Determine the (x, y) coordinate at the center of the cell enclosing the given text.  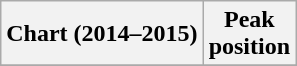
Chart (2014–2015) (102, 34)
Peakposition (249, 34)
